Extract the [x, y] coordinate from the center of the cell holding the provided text.  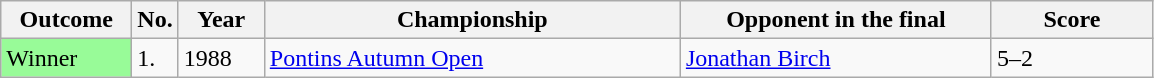
1. [155, 58]
Jonathan Birch [836, 58]
Score [1072, 20]
5–2 [1072, 58]
Year [221, 20]
Pontins Autumn Open [472, 58]
Opponent in the final [836, 20]
Winner [66, 58]
1988 [221, 58]
Championship [472, 20]
No. [155, 20]
Outcome [66, 20]
